Search for the cell housing the specified text and yield its [x, y] center coordinate. 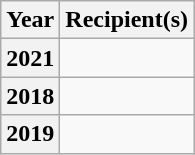
Recipient(s) [127, 20]
2018 [30, 96]
2019 [30, 134]
2021 [30, 58]
Year [30, 20]
